Determine the (X, Y) coordinate at the center of the cell enclosing the given text.  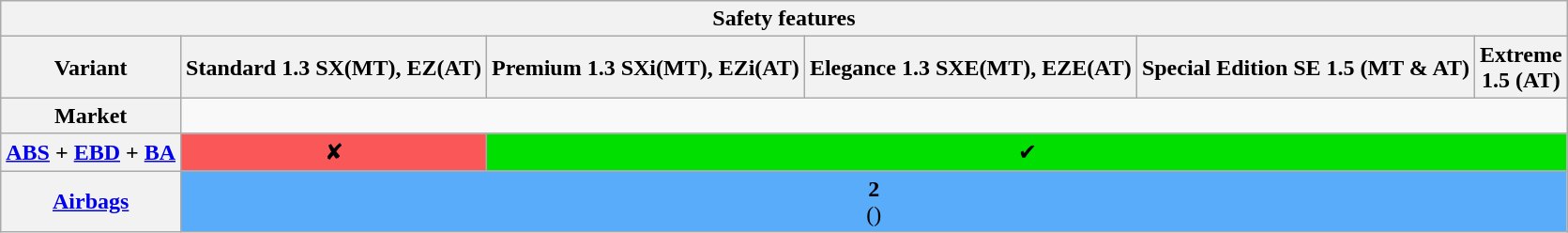
Market (91, 116)
Elegance 1.3 SXE(MT), EZE(AT) (970, 68)
Special Edition SE 1.5 (MT & AT) (1305, 68)
Airbags (91, 201)
Premium 1.3 SXi(MT), EZi(AT) (646, 68)
Standard 1.3 SX(MT), EZ(AT) (334, 68)
✘ (334, 152)
2() (875, 201)
ABS + EBD + BA (91, 152)
Variant (91, 68)
✔ (1028, 152)
Extreme1.5 (AT) (1522, 68)
Safety features (784, 19)
